Find where the given text appears and provide that cell's center as [x, y] coordinate. 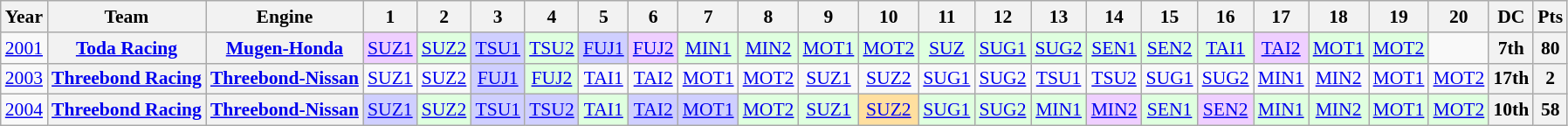
Pts [1551, 17]
Toda Racing [127, 48]
5 [604, 17]
2004 [24, 110]
11 [946, 17]
10 [889, 17]
1 [390, 17]
80 [1551, 48]
58 [1551, 110]
SUZ [946, 48]
7th [1510, 48]
12 [1002, 17]
7 [709, 17]
Mugen-Honda [285, 48]
3 [498, 17]
17 [1282, 17]
Year [24, 17]
13 [1058, 17]
14 [1114, 17]
20 [1458, 17]
6 [653, 17]
10th [1510, 110]
16 [1226, 17]
15 [1170, 17]
8 [768, 17]
9 [828, 17]
19 [1399, 17]
17th [1510, 79]
18 [1339, 17]
Engine [285, 17]
Team [127, 17]
2003 [24, 79]
2001 [24, 48]
4 [552, 17]
DC [1510, 17]
